Identify which cell holds the provided text, then report its [X, Y] central coordinate. 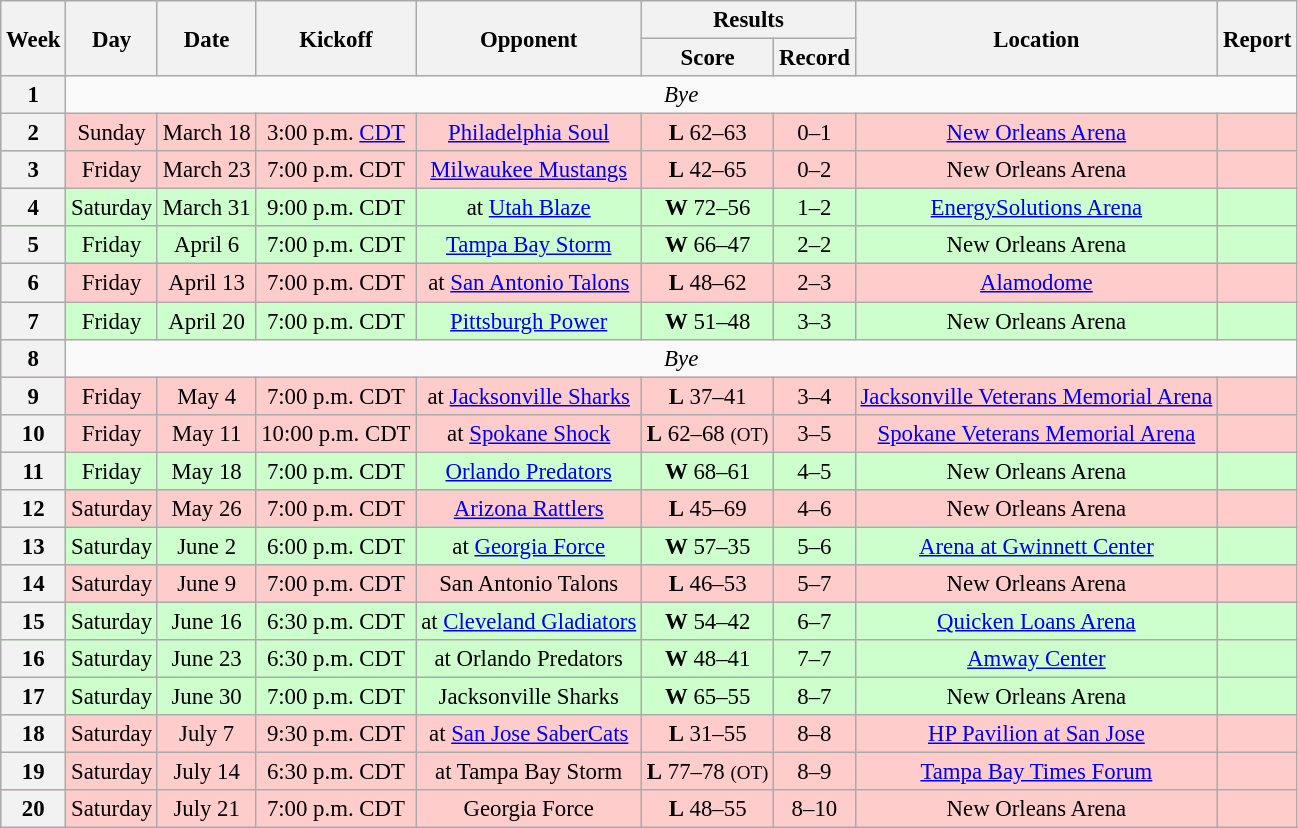
Spokane Veterans Memorial Arena [1036, 433]
2 [34, 133]
June 2 [206, 546]
at San Antonio Talons [529, 283]
March 31 [206, 208]
1–2 [814, 208]
6 [34, 283]
7 [34, 321]
Opponent [529, 38]
L 31–55 [708, 734]
L 48–55 [708, 809]
June 23 [206, 659]
W 66–47 [708, 245]
L 48–62 [708, 283]
Orlando Predators [529, 471]
13 [34, 546]
Tampa Bay Storm [529, 245]
at Spokane Shock [529, 433]
June 16 [206, 621]
3:00 p.m. CDT [336, 133]
8 [34, 358]
July 14 [206, 772]
15 [34, 621]
Pittsburgh Power [529, 321]
6–7 [814, 621]
20 [34, 809]
W 57–35 [708, 546]
July 21 [206, 809]
L 37–41 [708, 396]
9 [34, 396]
Georgia Force [529, 809]
19 [34, 772]
at Utah Blaze [529, 208]
3–3 [814, 321]
W 54–42 [708, 621]
W 51–48 [708, 321]
at Cleveland Gladiators [529, 621]
Location [1036, 38]
5–6 [814, 546]
at San Jose SaberCats [529, 734]
at Georgia Force [529, 546]
8–8 [814, 734]
2–3 [814, 283]
L 42–65 [708, 170]
Week [34, 38]
L 45–69 [708, 509]
8–9 [814, 772]
6:00 p.m. CDT [336, 546]
4–6 [814, 509]
W 68–61 [708, 471]
HP Pavilion at San Jose [1036, 734]
Sunday [112, 133]
L 77–78 (OT) [708, 772]
5–7 [814, 584]
1 [34, 95]
Day [112, 38]
9:00 p.m. CDT [336, 208]
at Jacksonville Sharks [529, 396]
18 [34, 734]
Arena at Gwinnett Center [1036, 546]
April 13 [206, 283]
Results [749, 20]
April 6 [206, 245]
Jacksonville Veterans Memorial Arena [1036, 396]
14 [34, 584]
10:00 p.m. CDT [336, 433]
May 18 [206, 471]
June 9 [206, 584]
Score [708, 58]
3 [34, 170]
7–7 [814, 659]
April 20 [206, 321]
W 72–56 [708, 208]
L 62–63 [708, 133]
W 65–55 [708, 697]
May 26 [206, 509]
5 [34, 245]
Jacksonville Sharks [529, 697]
W 48–41 [708, 659]
March 23 [206, 170]
17 [34, 697]
4–5 [814, 471]
16 [34, 659]
8–10 [814, 809]
Kickoff [336, 38]
Quicken Loans Arena [1036, 621]
8–7 [814, 697]
Record [814, 58]
Arizona Rattlers [529, 509]
L 62–68 (OT) [708, 433]
Amway Center [1036, 659]
May 11 [206, 433]
11 [34, 471]
May 4 [206, 396]
EnergySolutions Arena [1036, 208]
San Antonio Talons [529, 584]
9:30 p.m. CDT [336, 734]
4 [34, 208]
2–2 [814, 245]
at Orlando Predators [529, 659]
Date [206, 38]
at Tampa Bay Storm [529, 772]
Milwaukee Mustangs [529, 170]
Report [1258, 38]
Alamodome [1036, 283]
June 30 [206, 697]
March 18 [206, 133]
Tampa Bay Times Forum [1036, 772]
3–4 [814, 396]
July 7 [206, 734]
3–5 [814, 433]
L 46–53 [708, 584]
0–1 [814, 133]
Philadelphia Soul [529, 133]
12 [34, 509]
10 [34, 433]
0–2 [814, 170]
